Determine the [X, Y] coordinate at the center of the cell enclosing the given text.  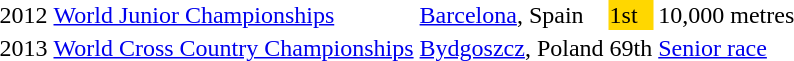
1st [631, 15]
Barcelona, Spain [512, 15]
World Junior Championships [234, 15]
